Output the [x, y] coordinate of the center of the cell containing the given text.  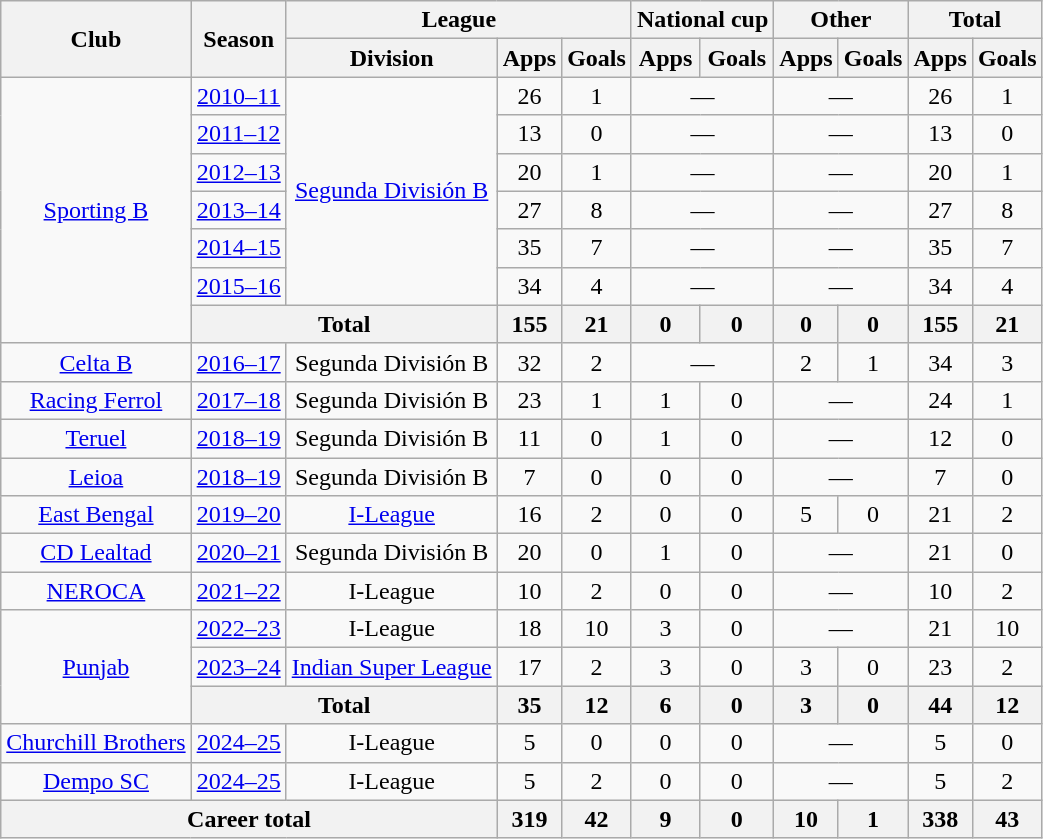
Division [392, 58]
24 [940, 400]
2020–21 [238, 553]
Racing Ferrol [96, 400]
44 [940, 705]
2010–11 [238, 96]
16 [529, 515]
43 [1007, 819]
Sporting B [96, 210]
338 [940, 819]
18 [529, 629]
2012–13 [238, 172]
Other [841, 20]
2022–23 [238, 629]
Season [238, 39]
Dempo SC [96, 781]
Club [96, 39]
Teruel [96, 438]
2013–14 [238, 210]
Indian Super League [392, 667]
2019–20 [238, 515]
League [458, 20]
2011–12 [238, 134]
CD Lealtad [96, 553]
9 [665, 819]
2015–16 [238, 286]
2021–22 [238, 591]
319 [529, 819]
Leioa [96, 477]
Punjab [96, 667]
11 [529, 438]
42 [597, 819]
East Bengal [96, 515]
National cup [702, 20]
2017–18 [238, 400]
Celta B [96, 362]
2016–17 [238, 362]
Career total [249, 819]
NEROCA [96, 591]
17 [529, 667]
32 [529, 362]
2023–24 [238, 667]
Churchill Brothers [96, 743]
2014–15 [238, 248]
6 [665, 705]
